Identify which cell holds the provided text, then report its [x, y] central coordinate. 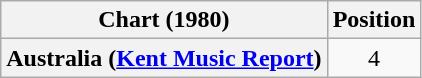
Chart (1980) [164, 20]
4 [374, 58]
Position [374, 20]
Australia (Kent Music Report) [164, 58]
